Return the [X, Y] coordinate for the center point of the cell that contains the specified text.  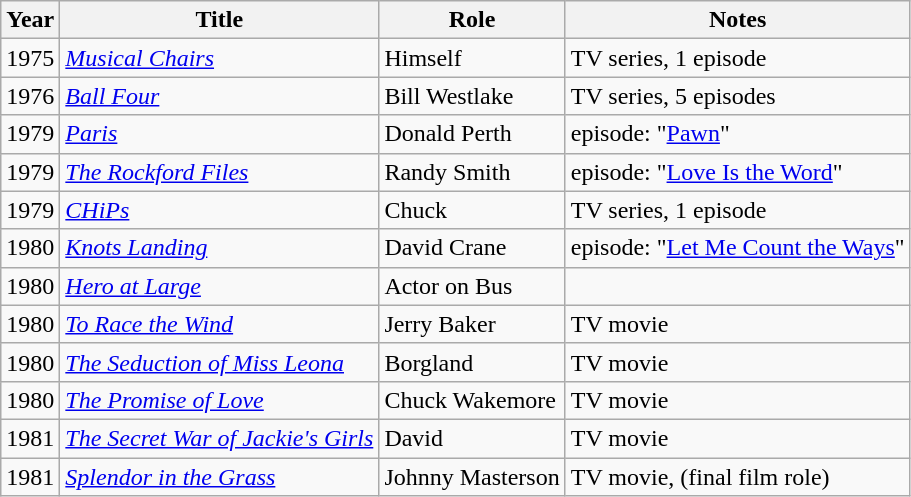
Donald Perth [472, 134]
The Seduction of Miss Leona [220, 362]
Notes [738, 20]
The Secret War of Jackie's Girls [220, 438]
Knots Landing [220, 248]
David Crane [472, 248]
David [472, 438]
Ball Four [220, 96]
Johnny Masterson [472, 477]
The Promise of Love [220, 400]
CHiPs [220, 210]
Chuck Wakemore [472, 400]
Randy Smith [472, 172]
Hero at Large [220, 286]
1976 [30, 96]
Musical Chairs [220, 58]
Title [220, 20]
episode: "Love Is the Word" [738, 172]
Splendor in the Grass [220, 477]
TV movie, (final film role) [738, 477]
To Race the Wind [220, 324]
Year [30, 20]
Role [472, 20]
TV series, 5 episodes [738, 96]
Jerry Baker [472, 324]
Paris [220, 134]
episode: "Let Me Count the Ways" [738, 248]
Chuck [472, 210]
Actor on Bus [472, 286]
episode: "Pawn" [738, 134]
Borgland [472, 362]
The Rockford Files [220, 172]
Bill Westlake [472, 96]
1975 [30, 58]
Himself [472, 58]
